Find where the given text appears and provide that cell's center as (X, Y) coordinate. 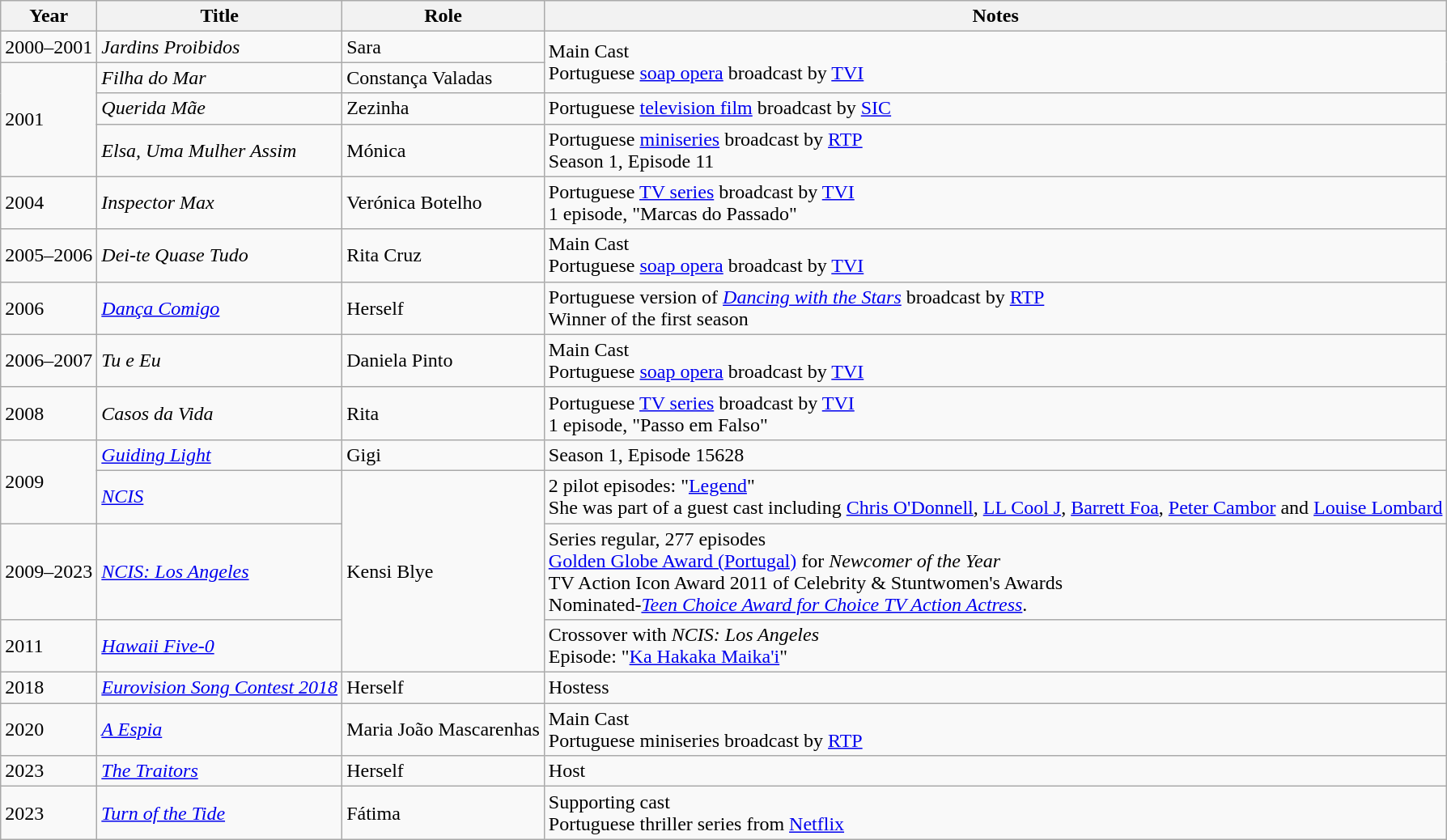
Season 1, Episode 15628 (995, 455)
Jardins Proibidos (220, 47)
2000–2001 (49, 47)
Casos da Vida (220, 413)
2005–2006 (49, 256)
Guiding Light (220, 455)
Tu e Eu (220, 361)
Inspector Max (220, 202)
Daniela Pinto (443, 361)
Eurovision Song Contest 2018 (220, 688)
Host (995, 771)
Zezinha (443, 108)
Portuguese TV series broadcast by TVI 1 episode, "Marcas do Passado" (995, 202)
Year (49, 16)
Kensi Blye (443, 571)
2004 (49, 202)
Hostess (995, 688)
Portuguese television film broadcast by SIC (995, 108)
The Traitors (220, 771)
Hawaii Five-0 (220, 646)
Turn of the Tide (220, 812)
Verónica Botelho (443, 202)
Main CastPortuguese miniseries broadcast by RTP (995, 730)
Gigi (443, 455)
Querida Mãe (220, 108)
2018 (49, 688)
2006 (49, 308)
Rita Cruz (443, 256)
Title (220, 16)
Portuguese miniseries broadcast by RTP Season 1, Episode 11 (995, 151)
2009–2023 (49, 571)
2006–2007 (49, 361)
Filha do Mar (220, 78)
Mónica (443, 151)
Portuguese TV series broadcast by TVI 1 episode, "Passo em Falso" (995, 413)
Crossover with NCIS: Los AngelesEpisode: "Ka Hakaka Maika'i" (995, 646)
Notes (995, 16)
2001 (49, 120)
2 pilot episodes: "Legend"She was part of a guest cast including Chris O'Donnell, LL Cool J, Barrett Foa, Peter Cambor and Louise Lombard (995, 497)
2009 (49, 481)
Portuguese version of Dancing with the Stars broadcast by RTP Winner of the first season (995, 308)
Role (443, 16)
NCIS (220, 497)
A Espia (220, 730)
Sara (443, 47)
NCIS: Los Angeles (220, 571)
Dança Comigo (220, 308)
2020 (49, 730)
Fátima (443, 812)
Maria João Mascarenhas (443, 730)
Dei-te Quase Tudo (220, 256)
2011 (49, 646)
2008 (49, 413)
Supporting castPortuguese thriller series from Netflix (995, 812)
Elsa, Uma Mulher Assim (220, 151)
Main Cast Portuguese soap opera broadcast by TVI (995, 361)
Constança Valadas (443, 78)
Rita (443, 413)
